Search for the cell housing the specified text and yield its (x, y) center coordinate. 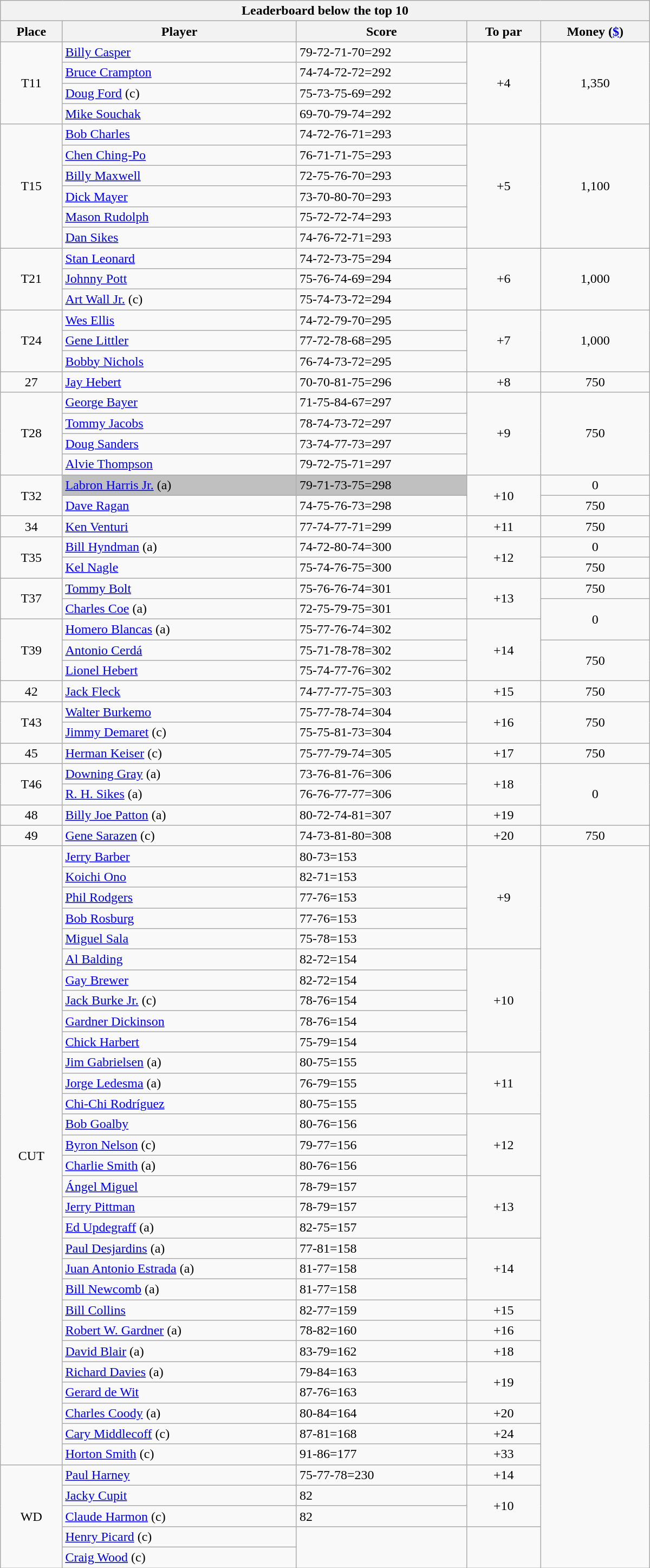
74-72-80-74=300 (381, 547)
Gay Brewer (180, 980)
76-79=155 (381, 1083)
80-84=164 (381, 1413)
Tommy Jacobs (180, 423)
79-77=156 (381, 1145)
Horton Smith (c) (180, 1454)
Score (381, 31)
Labron Harris Jr. (a) (180, 485)
Jerry Barber (180, 856)
82-75=157 (381, 1227)
Billy Maxwell (180, 176)
Jay Hebert (180, 382)
Jacky Cupit (180, 1495)
T37 (31, 598)
Leaderboard below the top 10 (325, 11)
34 (31, 526)
Bob Goalby (180, 1124)
WD (31, 1516)
75-74-76-75=300 (381, 567)
71-75-84-67=297 (381, 403)
45 (31, 753)
T35 (31, 557)
78-82=160 (381, 1331)
75-77-78-74=304 (381, 712)
Jimmy Demaret (c) (180, 733)
73-74-77-73=297 (381, 444)
91-86=177 (381, 1454)
+5 (504, 186)
77-81=158 (381, 1248)
+7 (504, 341)
Money ($) (595, 31)
Charlie Smith (a) (180, 1165)
Paul Desjardins (a) (180, 1248)
Bruce Crampton (180, 73)
74-75-76-73=298 (381, 506)
76-76-77-77=306 (381, 794)
George Bayer (180, 403)
Chen Ching-Po (180, 155)
Downing Gray (a) (180, 774)
Mike Souchak (180, 114)
Chick Harbert (180, 1042)
Herman Keiser (c) (180, 753)
T11 (31, 83)
83-79=162 (381, 1351)
Dick Mayer (180, 196)
73-76-81-76=306 (381, 774)
Cary Middlecoff (c) (180, 1434)
Tommy Bolt (180, 588)
Byron Nelson (c) (180, 1145)
Wes Ellis (180, 320)
Gene Sarazen (c) (180, 835)
74-76-72-71=293 (381, 237)
Gardner Dickinson (180, 1021)
75-76-76-74=301 (381, 588)
Gerard de Wit (180, 1392)
48 (31, 815)
Johnny Pott (180, 279)
87-81=168 (381, 1434)
1,350 (595, 83)
CUT (31, 1155)
75-77-76-74=302 (381, 630)
75-71-78-78=302 (381, 650)
75-78=153 (381, 939)
+17 (504, 753)
T39 (31, 650)
Charles Coe (a) (180, 609)
+24 (504, 1434)
Koichi Ono (180, 877)
74-72-79-70=295 (381, 320)
79-71-73-75=298 (381, 485)
87-76=163 (381, 1392)
Bob Charles (180, 134)
75-77-78=230 (381, 1475)
Juan Antonio Estrada (a) (180, 1269)
Jack Burke Jr. (c) (180, 1001)
27 (31, 382)
75-72-72-74=293 (381, 217)
70-70-81-75=296 (381, 382)
76-74-73-72=295 (381, 361)
Phil Rodgers (180, 897)
Place (31, 31)
Doug Sanders (180, 444)
75-77-79-74=305 (381, 753)
Stan Leonard (180, 258)
+33 (504, 1454)
Al Balding (180, 960)
Ángel Miguel (180, 1186)
Jim Gabrielsen (a) (180, 1062)
T15 (31, 186)
Alvie Thompson (180, 464)
72-75-79-75=301 (381, 609)
+8 (504, 382)
82-71=153 (381, 877)
Homero Blancas (a) (180, 630)
Ed Updegraff (a) (180, 1227)
Mason Rudolph (180, 217)
1,100 (595, 186)
Richard Davies (a) (180, 1372)
T24 (31, 341)
79-72-75-71=297 (381, 464)
79-72-71-70=292 (381, 52)
74-72-73-75=294 (381, 258)
75-76-74-69=294 (381, 279)
Craig Wood (c) (180, 1557)
Billy Casper (180, 52)
Miguel Sala (180, 939)
Walter Burkemo (180, 712)
79-84=163 (381, 1372)
To par (504, 31)
Henry Picard (c) (180, 1537)
David Blair (a) (180, 1351)
Bill Collins (180, 1310)
Robert W. Gardner (a) (180, 1331)
Jorge Ledesma (a) (180, 1083)
74-72-76-71=293 (381, 134)
82-77=159 (381, 1310)
Billy Joe Patton (a) (180, 815)
Dave Ragan (180, 506)
Kel Nagle (180, 567)
Dan Sikes (180, 237)
74-74-72-72=292 (381, 73)
74-73-81-80=308 (381, 835)
75-79=154 (381, 1042)
75-75-81-73=304 (381, 733)
69-70-79-74=292 (381, 114)
T46 (31, 784)
77-74-77-71=299 (381, 526)
75-74-73-72=294 (381, 300)
75-73-75-69=292 (381, 93)
Jack Fleck (180, 691)
78-74-73-72=297 (381, 423)
Paul Harney (180, 1475)
Ken Venturi (180, 526)
80-72-74-81=307 (381, 815)
Bill Hyndman (a) (180, 547)
Player (180, 31)
Antonio Cerdá (180, 650)
T28 (31, 433)
73-70-80-70=293 (381, 196)
Lionel Hebert (180, 671)
72-75-76-70=293 (381, 176)
Gene Littler (180, 341)
T32 (31, 495)
Jerry Pittman (180, 1207)
75-74-77-76=302 (381, 671)
Art Wall Jr. (c) (180, 300)
Bobby Nichols (180, 361)
Doug Ford (c) (180, 93)
R. H. Sikes (a) (180, 794)
Bill Newcomb (a) (180, 1290)
+6 (504, 279)
+4 (504, 83)
42 (31, 691)
49 (31, 835)
Bob Rosburg (180, 918)
74-77-77-75=303 (381, 691)
77-72-78-68=295 (381, 341)
T21 (31, 279)
80-73=153 (381, 856)
Claude Harmon (c) (180, 1516)
Chi-Chi Rodríguez (180, 1104)
76-71-71-75=293 (381, 155)
T43 (31, 722)
Charles Coody (a) (180, 1413)
